Locate the cell with the specified text and output its [X, Y] center coordinate. 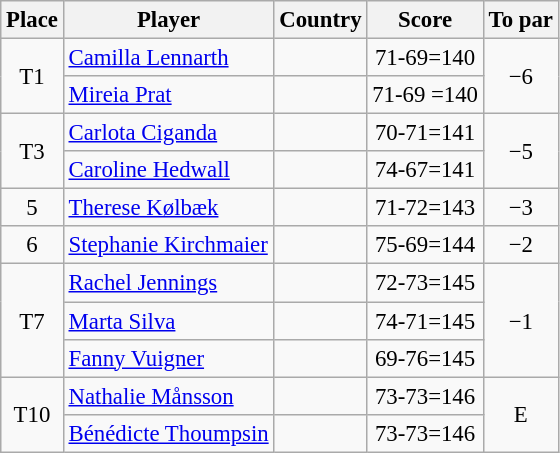
−1 [520, 320]
Bénédicte Thoumpsin [168, 433]
−6 [520, 76]
Score [425, 20]
Camilla Lennarth [168, 58]
75-69=144 [425, 245]
−5 [520, 152]
72-73=145 [425, 283]
70-71=141 [425, 133]
−2 [520, 245]
69-76=145 [425, 358]
Country [320, 20]
T1 [32, 76]
5 [32, 208]
Rachel Jennings [168, 283]
Fanny Vuigner [168, 358]
T7 [32, 320]
T3 [32, 152]
Stephanie Kirchmaier [168, 245]
Therese Kølbæk [168, 208]
Place [32, 20]
Mireia Prat [168, 95]
71-69=140 [425, 58]
71-69 =140 [425, 95]
T10 [32, 414]
Carlota Ciganda [168, 133]
71-72=143 [425, 208]
74-67=141 [425, 170]
Marta Silva [168, 321]
To par [520, 20]
6 [32, 245]
E [520, 414]
−3 [520, 208]
Caroline Hedwall [168, 170]
Nathalie Månsson [168, 396]
74-71=145 [425, 321]
Player [168, 20]
